Locate the cell with the specified text and output its [x, y] center coordinate. 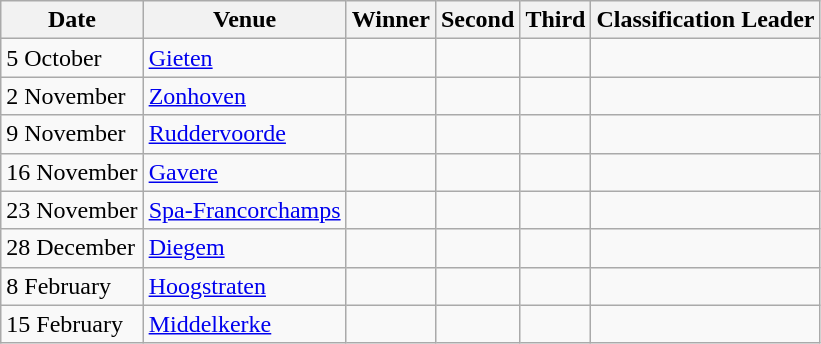
Hoogstraten [244, 286]
5 October [72, 58]
Classification Leader [706, 20]
Second [477, 20]
Middelkerke [244, 324]
15 February [72, 324]
16 November [72, 172]
Winner [390, 20]
Ruddervoorde [244, 134]
Date [72, 20]
Gieten [244, 58]
28 December [72, 248]
9 November [72, 134]
Third [556, 20]
23 November [72, 210]
Venue [244, 20]
Spa-Francorchamps [244, 210]
2 November [72, 96]
Gavere [244, 172]
Diegem [244, 248]
8 February [72, 286]
Zonhoven [244, 96]
